Detect which cell encompasses the target text, then output its [X, Y] center coordinate. 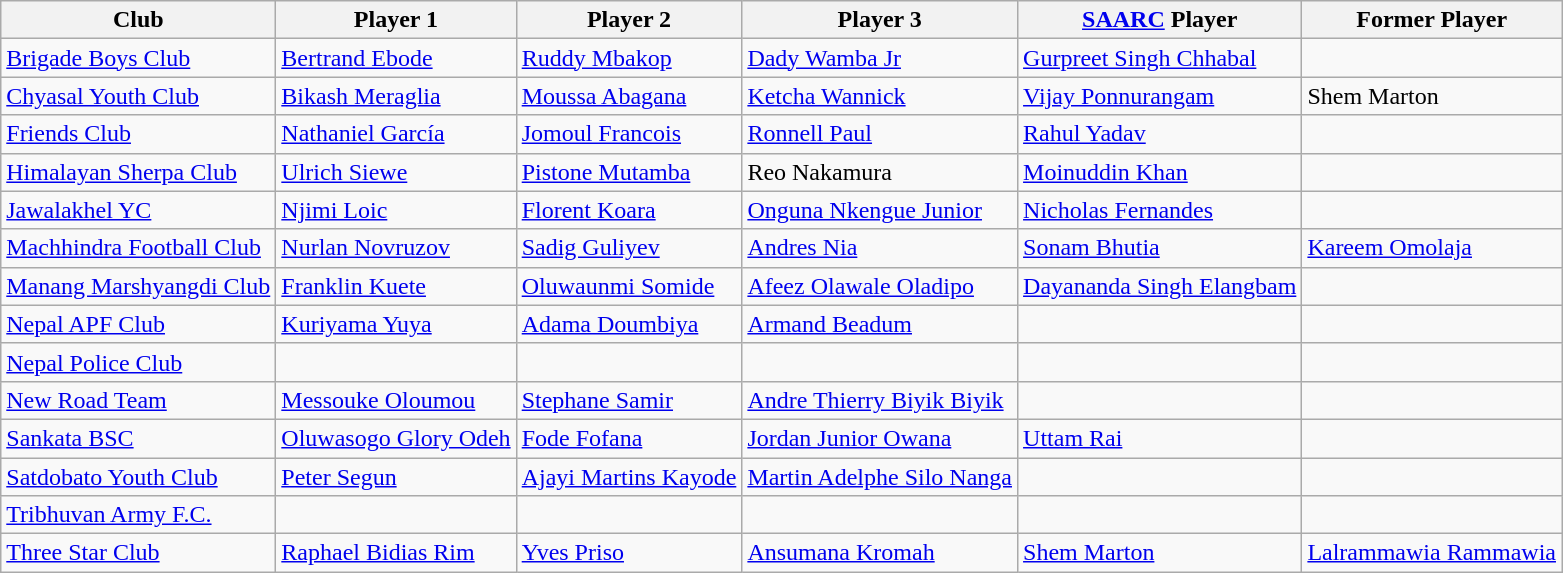
Nepal APF Club [138, 324]
Player 2 [629, 20]
Peter Segun [396, 477]
Ajayi Martins Kayode [629, 477]
Andre Thierry Biyik Biyik [880, 400]
Martin Adelphe Silo Nanga [880, 477]
Jomoul Francois [629, 134]
Three Star Club [138, 553]
Franklin Kuete [396, 286]
Former Player [1432, 20]
Ronnell Paul [880, 134]
Reo Nakamura [880, 172]
Afeez Olawale Oladipo [880, 286]
Ulrich Siewe [396, 172]
Njimi Loic [396, 210]
Raphael Bidias Rim [396, 553]
Messouke Oloumou [396, 400]
SAARC Player [1160, 20]
Uttam Rai [1160, 438]
New Road Team [138, 400]
Satdobato Youth Club [138, 477]
Adama Doumbiya [629, 324]
Stephane Samir [629, 400]
Bertrand Ebode [396, 58]
Sonam Bhutia [1160, 248]
Gurpreet Singh Chhabal [1160, 58]
Machhindra Football Club [138, 248]
Armand Beadum [880, 324]
Ketcha Wannick [880, 96]
Yves Priso [629, 553]
Chyasal Youth Club [138, 96]
Nepal Police Club [138, 362]
Brigade Boys Club [138, 58]
Kuriyama Yuya [396, 324]
Moussa Abagana [629, 96]
Sankata BSC [138, 438]
Onguna Nkengue Junior [880, 210]
Kareem Omolaja [1432, 248]
Ansumana Kromah [880, 553]
Florent Koara [629, 210]
Sadig Guliyev [629, 248]
Pistone Mutamba [629, 172]
Dady Wamba Jr [880, 58]
Nicholas Fernandes [1160, 210]
Jordan Junior Owana [880, 438]
Rahul Yadav [1160, 134]
Manang Marshyangdi Club [138, 286]
Himalayan Sherpa Club [138, 172]
Club [138, 20]
Moinuddin Khan [1160, 172]
Andres Nia [880, 248]
Nathaniel García [396, 134]
Dayananda Singh Elangbam [1160, 286]
Friends Club [138, 134]
Oluwaunmi Somide [629, 286]
Jawalakhel YC [138, 210]
Nurlan Novruzov [396, 248]
Tribhuvan Army F.C. [138, 515]
Vijay Ponnurangam [1160, 96]
Bikash Meraglia [396, 96]
Lalrammawia Rammawia [1432, 553]
Oluwasogo Glory Odeh [396, 438]
Ruddy Mbakop [629, 58]
Player 3 [880, 20]
Player 1 [396, 20]
Fode Fofana [629, 438]
